Extract the [x, y] coordinate from the center of the cell holding the provided text.  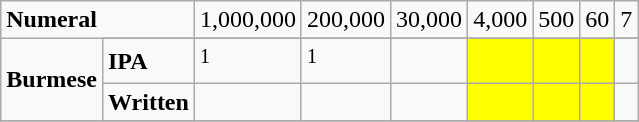
4,000 [500, 20]
1,000,000 [248, 20]
Written [148, 102]
Numeral [98, 20]
IPA [148, 62]
200,000 [346, 20]
30,000 [430, 20]
7 [626, 20]
Burmese [52, 80]
500 [556, 20]
60 [598, 20]
